Detect which cell encompasses the target text, then output its (x, y) center coordinate. 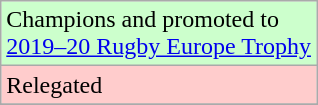
Relegated (159, 85)
Champions and promoted to2019–20 Rugby Europe Trophy (159, 34)
